Determine the (X, Y) coordinate at the center of the cell enclosing the given text.  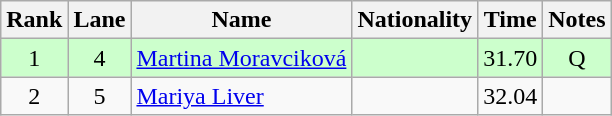
Q (577, 58)
Martina Moravciková (242, 58)
2 (34, 96)
Notes (577, 20)
31.70 (510, 58)
Time (510, 20)
32.04 (510, 96)
Mariya Liver (242, 96)
Lane (100, 20)
Rank (34, 20)
Nationality (415, 20)
Name (242, 20)
4 (100, 58)
1 (34, 58)
5 (100, 96)
